From the cell containing the given text, extract its center point as (x, y) coordinate. 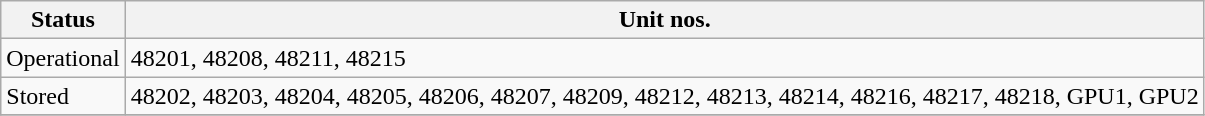
Operational (63, 58)
Unit nos. (664, 20)
48202, 48203, 48204, 48205, 48206, 48207, 48209, 48212, 48213, 48214, 48216, 48217, 48218, GPU1, GPU2 (664, 96)
Stored (63, 96)
48201, 48208, 48211, 48215 (664, 58)
Status (63, 20)
